Provide the (X, Y) coordinate of the cell's center where the given text is located.  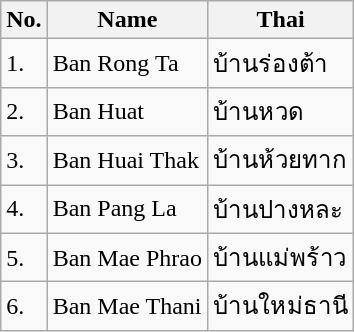
4. (24, 208)
2. (24, 112)
Name (127, 20)
Ban Pang La (127, 208)
3. (24, 160)
บ้านห้วยทาก (281, 160)
Ban Mae Phrao (127, 258)
บ้านปางหละ (281, 208)
5. (24, 258)
บ้านแม่พร้าว (281, 258)
Thai (281, 20)
บ้านใหม่ธานี (281, 306)
No. (24, 20)
Ban Mae Thani (127, 306)
6. (24, 306)
บ้านหวด (281, 112)
Ban Rong Ta (127, 64)
บ้านร่องต้า (281, 64)
Ban Huai Thak (127, 160)
1. (24, 64)
Ban Huat (127, 112)
